Find where the given text appears and provide that cell's center as (X, Y) coordinate. 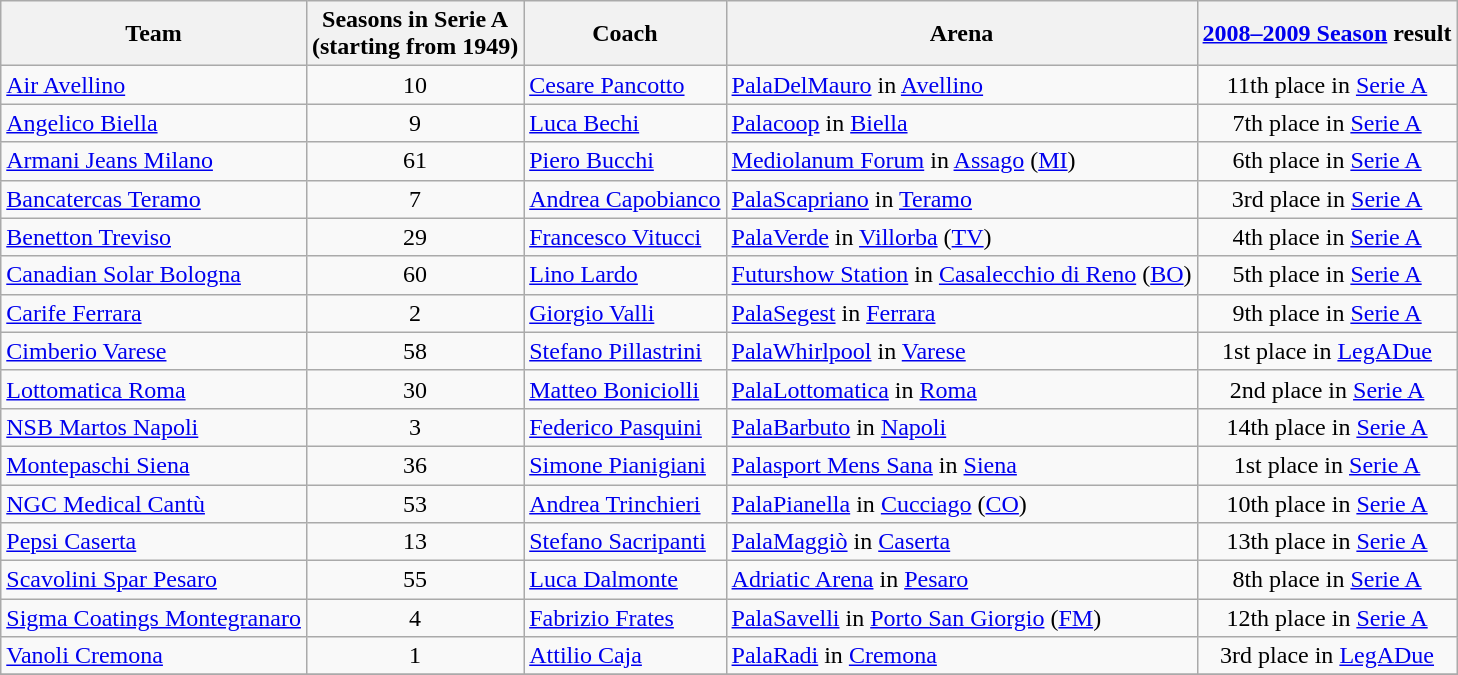
Carife Ferrara (154, 313)
Lino Lardo (625, 275)
PalaScapriano in Teramo (962, 199)
Armani Jeans Milano (154, 161)
11th place in Serie A (1327, 85)
13th place in Serie A (1327, 542)
Simone Pianigiani (625, 465)
1 (414, 656)
Cesare Pancotto (625, 85)
2008–2009 Season result (1327, 34)
PalaLottomatica in Roma (962, 389)
PalaSavelli in Porto San Giorgio (FM) (962, 618)
30 (414, 389)
Scavolini Spar Pesaro (154, 580)
8th place in Serie A (1327, 580)
7th place in Serie A (1327, 123)
Arena (962, 34)
Adriatic Arena in Pesaro (962, 580)
PalaBarbuto in Napoli (962, 427)
58 (414, 351)
2 (414, 313)
13 (414, 542)
1st place in Serie A (1327, 465)
PalaPianella in Cucciago (CO) (962, 503)
3rd place in LegADue (1327, 656)
Fabrizio Frates (625, 618)
Palasport Mens Sana in Siena (962, 465)
PalaSegest in Ferrara (962, 313)
36 (414, 465)
Team (154, 34)
5th place in Serie A (1327, 275)
Futurshow Station in Casalecchio di Reno (BO) (962, 275)
Montepaschi Siena (154, 465)
PalaDelMauro in Avellino (962, 85)
60 (414, 275)
6th place in Serie A (1327, 161)
Air Avellino (154, 85)
14th place in Serie A (1327, 427)
PalaMaggiò in Caserta (962, 542)
4th place in Serie A (1327, 237)
9th place in Serie A (1327, 313)
Stefano Sacripanti (625, 542)
Giorgio Valli (625, 313)
Bancatercas Teramo (154, 199)
Vanoli Cremona (154, 656)
61 (414, 161)
Lottomatica Roma (154, 389)
Andrea Trinchieri (625, 503)
29 (414, 237)
Matteo Boniciolli (625, 389)
10 (414, 85)
PalaRadi in Cremona (962, 656)
Stefano Pillastrini (625, 351)
53 (414, 503)
Piero Bucchi (625, 161)
Angelico Biella (154, 123)
Sigma Coatings Montegranaro (154, 618)
PalaWhirlpool in Varese (962, 351)
55 (414, 580)
4 (414, 618)
Federico Pasquini (625, 427)
NGC Medical Cantù (154, 503)
Luca Dalmonte (625, 580)
3 (414, 427)
Luca Bechi (625, 123)
Pepsi Caserta (154, 542)
7 (414, 199)
Coach (625, 34)
Attilio Caja (625, 656)
PalaVerde in Villorba (TV) (962, 237)
Andrea Capobianco (625, 199)
Mediolanum Forum in Assago (MI) (962, 161)
10th place in Serie A (1327, 503)
Benetton Treviso (154, 237)
Cimberio Varese (154, 351)
2nd place in Serie A (1327, 389)
12th place in Serie A (1327, 618)
NSB Martos Napoli (154, 427)
Canadian Solar Bologna (154, 275)
9 (414, 123)
3rd place in Serie A (1327, 199)
Palacoop in Biella (962, 123)
Francesco Vitucci (625, 237)
Seasons in Serie A (starting from 1949) (414, 34)
1st place in LegADue (1327, 351)
